Capture the cell that displays the provided text and extract its (X, Y) central coordinate. 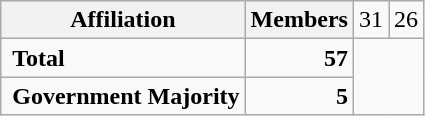
Government Majority (123, 96)
5 (299, 96)
Members (299, 20)
31 (370, 20)
Affiliation (123, 20)
57 (299, 58)
Total (123, 58)
26 (406, 20)
